Locate the cell with the specified text and output its [X, Y] center coordinate. 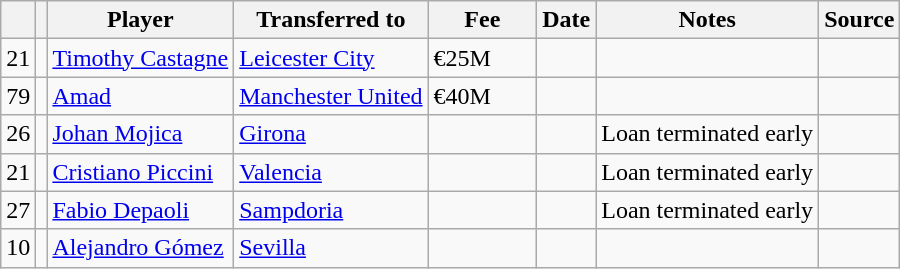
Girona [331, 134]
Transferred to [331, 20]
Valencia [331, 172]
Amad [140, 96]
Fabio Depaoli [140, 210]
27 [18, 210]
10 [18, 248]
Leicester City [331, 58]
Source [860, 20]
Player [140, 20]
Notes [708, 20]
€40M [482, 96]
79 [18, 96]
Timothy Castagne [140, 58]
€25M [482, 58]
Fee [482, 20]
Johan Mojica [140, 134]
26 [18, 134]
Alejandro Gómez [140, 248]
Manchester United [331, 96]
Sevilla [331, 248]
Cristiano Piccini [140, 172]
Sampdoria [331, 210]
Date [566, 20]
